Provide the (x, y) coordinate of the cell's center where the given text is located.  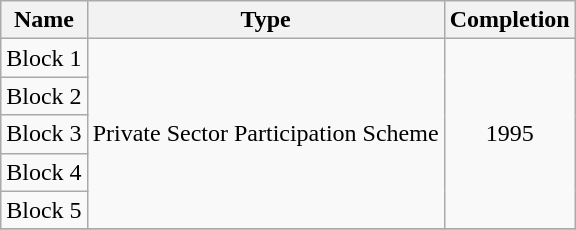
Block 5 (44, 210)
Block 2 (44, 96)
1995 (510, 134)
Block 1 (44, 58)
Private Sector Participation Scheme (266, 134)
Name (44, 20)
Block 4 (44, 172)
Completion (510, 20)
Block 3 (44, 134)
Type (266, 20)
